Provide the (X, Y) coordinate of the cell's center where the given text is located.  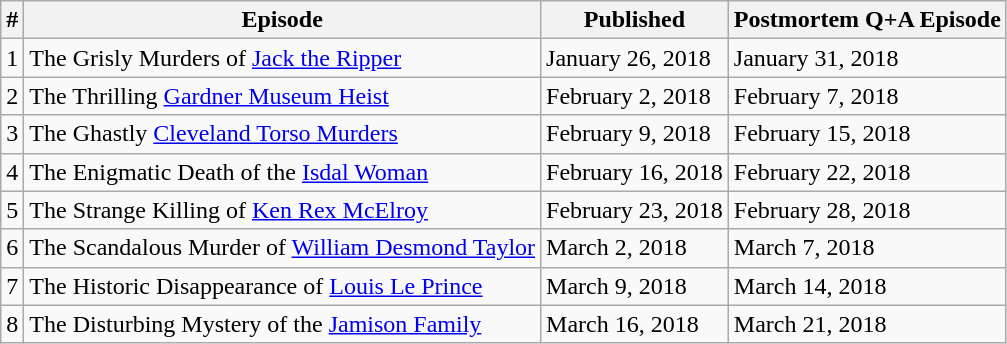
Episode (282, 20)
January 31, 2018 (867, 58)
February 16, 2018 (635, 172)
February 22, 2018 (867, 172)
March 2, 2018 (635, 248)
7 (12, 286)
March 21, 2018 (867, 324)
3 (12, 134)
Published (635, 20)
1 (12, 58)
The Historic Disappearance of Louis Le Prince (282, 286)
February 23, 2018 (635, 210)
March 14, 2018 (867, 286)
The Grisly Murders of Jack the Ripper (282, 58)
# (12, 20)
2 (12, 96)
February 28, 2018 (867, 210)
The Scandalous Murder of William Desmond Taylor (282, 248)
4 (12, 172)
6 (12, 248)
The Strange Killing of Ken Rex McElroy (282, 210)
The Enigmatic Death of the Isdal Woman (282, 172)
March 9, 2018 (635, 286)
The Disturbing Mystery of the Jamison Family (282, 324)
The Thrilling Gardner Museum Heist (282, 96)
February 9, 2018 (635, 134)
February 2, 2018 (635, 96)
5 (12, 210)
February 15, 2018 (867, 134)
March 16, 2018 (635, 324)
January 26, 2018 (635, 58)
The Ghastly Cleveland Torso Murders (282, 134)
March 7, 2018 (867, 248)
8 (12, 324)
February 7, 2018 (867, 96)
Postmortem Q+A Episode (867, 20)
